Capture the cell that displays the provided text and extract its (x, y) central coordinate. 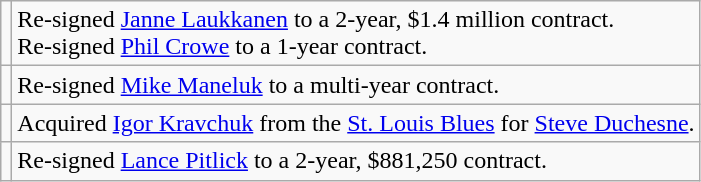
Re-signed Mike Maneluk to a multi-year contract. (356, 85)
Re-signed Janne Laukkanen to a 2-year, $1.4 million contract.Re-signed Phil Crowe to a 1-year contract. (356, 34)
Acquired Igor Kravchuk from the St. Louis Blues for Steve Duchesne. (356, 123)
Re-signed Lance Pitlick to a 2-year, $881,250 contract. (356, 161)
